Locate the cell with the specified text and output its [X, Y] center coordinate. 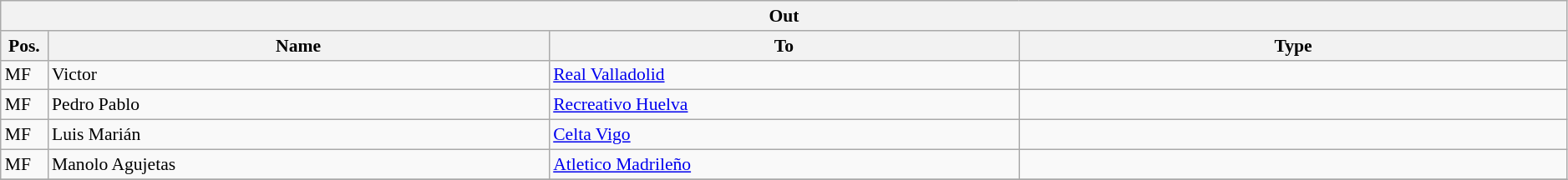
To [784, 46]
Manolo Agujetas [298, 164]
Real Valladolid [784, 75]
Victor [298, 75]
Type [1293, 46]
Out [784, 16]
Name [298, 46]
Pos. [24, 46]
Luis Marián [298, 135]
Recreativo Huelva [784, 105]
Celta Vigo [784, 135]
Pedro Pablo [298, 105]
Atletico Madrileño [784, 164]
